Provide the (x, y) coordinate of the cell's center where the given text is located.  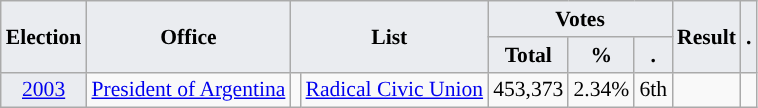
453,373 (528, 90)
Result (706, 36)
Total (528, 55)
Votes (580, 19)
6th (653, 90)
% (601, 55)
2003 (44, 90)
2.34% (601, 90)
Office (188, 36)
President of Argentina (188, 90)
Radical Civic Union (395, 90)
List (389, 36)
Election (44, 36)
